From the cell containing the given text, extract its center point as [X, Y] coordinate. 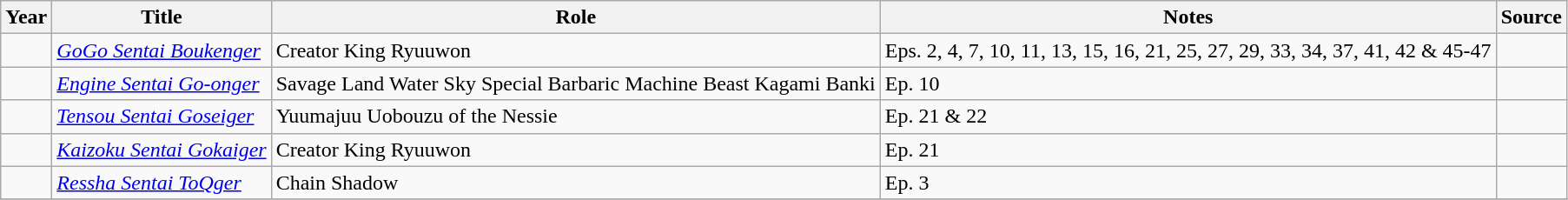
Title [162, 17]
Ep. 10 [1188, 83]
Kaizoku Sentai Gokaiger [162, 150]
Ep. 21 [1188, 150]
Source [1531, 17]
Role [575, 17]
Ressha Sentai ToQger [162, 183]
Engine Sentai Go-onger [162, 83]
Tensou Sentai Goseiger [162, 117]
Savage Land Water Sky Special Barbaric Machine Beast Kagami Banki [575, 83]
Ep. 21 & 22 [1188, 117]
Notes [1188, 17]
Eps. 2, 4, 7, 10, 11, 13, 15, 16, 21, 25, 27, 29, 33, 34, 37, 41, 42 & 45-47 [1188, 50]
Yuumajuu Uobouzu of the Nessie [575, 117]
GoGo Sentai Boukenger [162, 50]
Chain Shadow [575, 183]
Ep. 3 [1188, 183]
Year [26, 17]
